Scan for the cell matching the given text and deliver its (X, Y) coordinate at center. 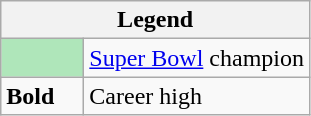
Super Bowl champion (197, 58)
Career high (197, 96)
Legend (156, 20)
Bold (42, 96)
